Extract the (X, Y) coordinate from the center of the cell holding the provided text.  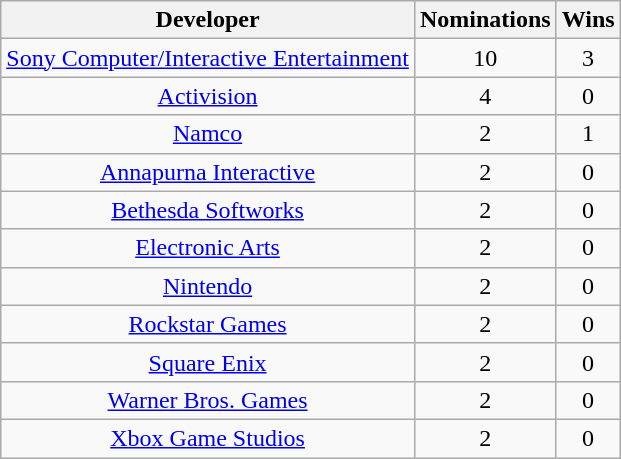
Activision (208, 96)
Square Enix (208, 362)
Nominations (485, 20)
1 (588, 134)
10 (485, 58)
Sony Computer/Interactive Entertainment (208, 58)
Developer (208, 20)
Electronic Arts (208, 248)
Rockstar Games (208, 324)
Warner Bros. Games (208, 400)
Annapurna Interactive (208, 172)
Namco (208, 134)
Wins (588, 20)
Nintendo (208, 286)
3 (588, 58)
Xbox Game Studios (208, 438)
Bethesda Softworks (208, 210)
4 (485, 96)
